Pinpoint the cell where the given text exists, returning its [X, Y] midpoint coordinate. 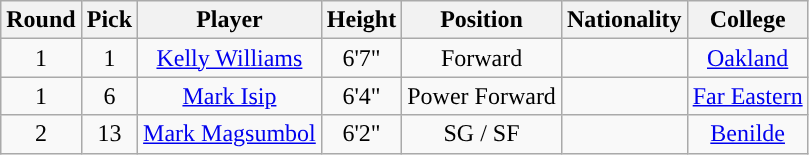
Position [482, 20]
Far Eastern [748, 96]
Round [41, 20]
2 [41, 134]
Pick [109, 20]
6'2" [361, 134]
13 [109, 134]
6'4" [361, 96]
Benilde [748, 134]
Mark Isip [230, 96]
Height [361, 20]
Nationality [624, 20]
Player [230, 20]
SG / SF [482, 134]
College [748, 20]
Forward [482, 58]
Oakland [748, 58]
Mark Magsumbol [230, 134]
Power Forward [482, 96]
6 [109, 96]
6'7" [361, 58]
Kelly Williams [230, 58]
